Search for the cell housing the specified text and yield its [x, y] center coordinate. 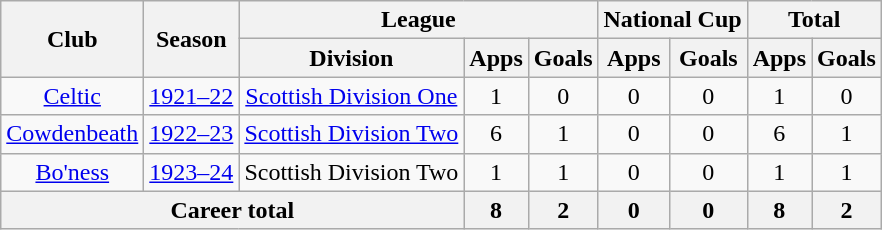
Season [192, 39]
Scottish Division One [352, 96]
Career total [232, 210]
National Cup [672, 20]
1923–24 [192, 172]
Club [72, 39]
Total [814, 20]
1922–23 [192, 134]
League [418, 20]
Division [352, 58]
Cowdenbeath [72, 134]
1921–22 [192, 96]
Bo'ness [72, 172]
Celtic [72, 96]
